Determine the [X, Y] coordinate at the center of the cell enclosing the given text.  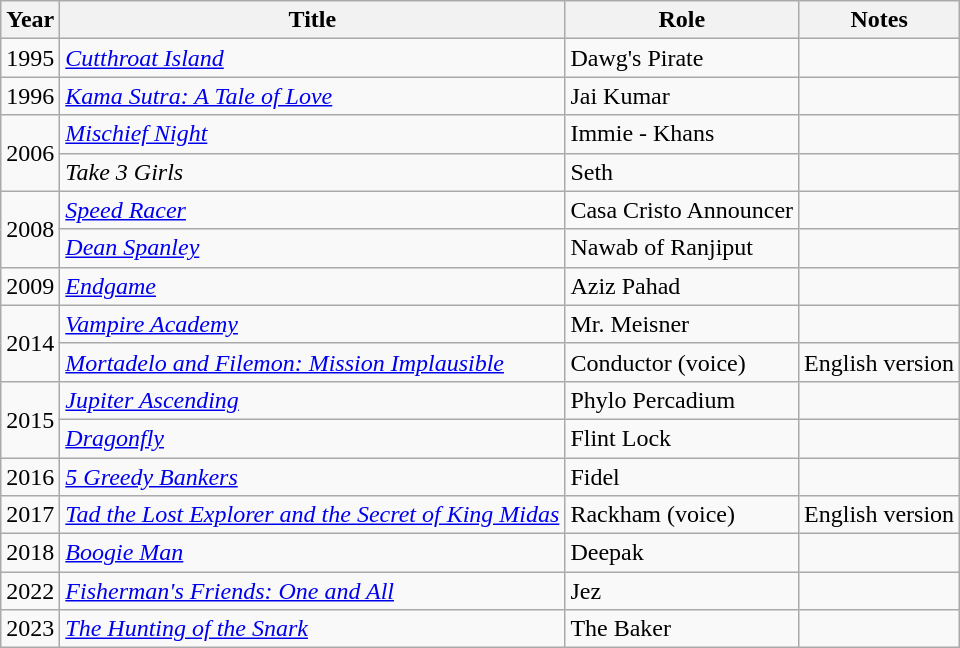
Mr. Meisner [682, 324]
Immie - Khans [682, 134]
Conductor (voice) [682, 362]
Jez [682, 591]
Aziz Pahad [682, 286]
Mortadelo and Filemon: Mission Implausible [312, 362]
Fisherman's Friends: One and All [312, 591]
Kama Sutra: A Tale of Love [312, 96]
Boogie Man [312, 553]
Cutthroat Island [312, 58]
Title [312, 20]
Notes [880, 20]
Fidel [682, 477]
Seth [682, 172]
2009 [30, 286]
Dragonfly [312, 438]
Nawab of Ranjiput [682, 248]
2008 [30, 229]
2018 [30, 553]
2006 [30, 153]
Year [30, 20]
The Baker [682, 629]
Jupiter Ascending [312, 400]
Vampire Academy [312, 324]
2023 [30, 629]
1995 [30, 58]
Mischief Night [312, 134]
Jai Kumar [682, 96]
2022 [30, 591]
Flint Lock [682, 438]
Speed Racer [312, 210]
1996 [30, 96]
5 Greedy Bankers [312, 477]
Rackham (voice) [682, 515]
2017 [30, 515]
Role [682, 20]
Tad the Lost Explorer and the Secret of King Midas [312, 515]
2016 [30, 477]
Dawg's Pirate [682, 58]
Deepak [682, 553]
Endgame [312, 286]
2015 [30, 419]
Casa Cristo Announcer [682, 210]
Dean Spanley [312, 248]
Take 3 Girls [312, 172]
Phylo Percadium [682, 400]
The Hunting of the Snark [312, 629]
2014 [30, 343]
